Scan for the cell matching the given text and deliver its (X, Y) coordinate at center. 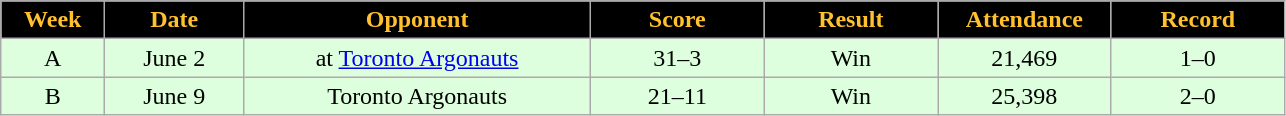
31–3 (678, 58)
Toronto Argonauts (418, 96)
Opponent (418, 20)
25,398 (1024, 96)
Score (678, 20)
Date (174, 20)
Result (850, 20)
1–0 (1198, 58)
2–0 (1198, 96)
21–11 (678, 96)
Attendance (1024, 20)
A (53, 58)
B (53, 96)
21,469 (1024, 58)
at Toronto Argonauts (418, 58)
Week (53, 20)
June 9 (174, 96)
June 2 (174, 58)
Record (1198, 20)
